Provide the [X, Y] coordinate of the cell's center where the given text is located.  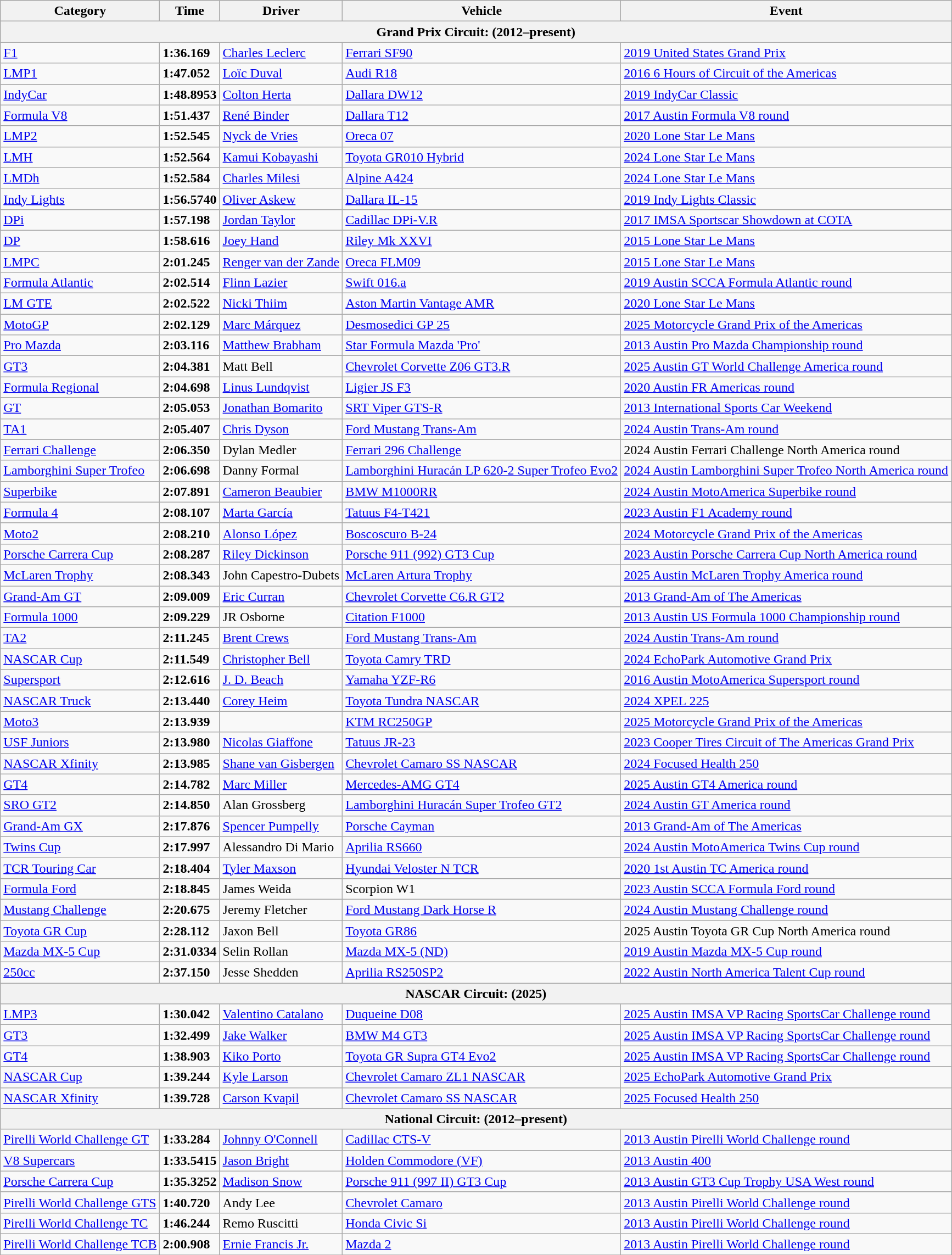
2025 Austin GT World Challenge America round [786, 366]
Jonathan Bomarito [281, 408]
2024 Austin Mustang Challenge round [786, 910]
McLaren Trophy [80, 575]
1:38.903 [190, 1056]
Charles Leclerc [281, 53]
1:47.052 [190, 74]
DP [80, 241]
Ernie Francis Jr. [281, 1244]
IndyCar [80, 94]
TCR Touring Car [80, 868]
Tatuus F4-T421 [482, 512]
Oreca FLM09 [482, 262]
Lamborghini Huracán LP 620-2 Super Trofeo Evo2 [482, 471]
Toyota GR Cup [80, 931]
Formula Regional [80, 387]
Pro Mazda [80, 345]
2:01.245 [190, 262]
1:48.8953 [190, 94]
LMP1 [80, 74]
Shane van Gisbergen [281, 763]
F1 [80, 53]
2023 Cooper Tires Circuit of The Americas Grand Prix [786, 743]
2019 Austin Mazda MX-5 Cup round [786, 952]
Duqueine D08 [482, 1014]
2:00.908 [190, 1244]
Madison Snow [281, 1181]
Kamui Kobayashi [281, 157]
Ford Mustang Dark Horse R [482, 910]
2:06.350 [190, 450]
Dallara T12 [482, 115]
2013 International Sports Car Weekend [786, 408]
2024 XPEL 225 [786, 701]
Jeremy Fletcher [281, 910]
Cameron Beaubier [281, 492]
2019 United States Grand Prix [786, 53]
2019 Indy Lights Classic [786, 199]
Dallara DW12 [482, 94]
2:08.343 [190, 575]
Alpine A424 [482, 178]
Pirelli World Challenge TCB [80, 1244]
2024 EchoPark Automotive Grand Prix [786, 659]
Colton Herta [281, 94]
René Binder [281, 115]
2017 Austin Formula V8 round [786, 115]
Honda Civic Si [482, 1223]
Aprilia RS250SP2 [482, 973]
2016 6 Hours of Circuit of the Americas [786, 74]
Indy Lights [80, 199]
Time [190, 11]
SRT Viper GTS-R [482, 408]
Formula 1000 [80, 617]
Matt Bell [281, 366]
McLaren Artura Trophy [482, 575]
Marc Miller [281, 784]
2:02.522 [190, 304]
BMW M4 GT3 [482, 1035]
1:39.244 [190, 1077]
LMP3 [80, 1014]
2023 Austin F1 Academy round [786, 512]
1:57.198 [190, 220]
Mustang Challenge [80, 910]
2:08.107 [190, 512]
2:02.514 [190, 283]
National Circuit: (2012–present) [476, 1119]
Nicolas Giaffone [281, 743]
Aprilia RS660 [482, 847]
Twins Cup [80, 847]
2:13.440 [190, 701]
2:31.0334 [190, 952]
Toyota GR010 Hybrid [482, 157]
Grand Prix Circuit: (2012–present) [476, 32]
MotoGP [80, 325]
Tyler Maxson [281, 868]
Swift 016.a [482, 283]
2025 Austin Toyota GR Cup North America round [786, 931]
JR Osborne [281, 617]
NASCAR Truck [80, 701]
1:40.720 [190, 1202]
1:36.169 [190, 53]
LMPC [80, 262]
2023 Austin SCCA Formula Ford round [786, 889]
Ferrari 296 Challenge [482, 450]
Mazda 2 [482, 1244]
Alonso López [281, 533]
Mazda MX-5 (ND) [482, 952]
LMP2 [80, 136]
Alan Grossberg [281, 805]
1:52.564 [190, 157]
2024 Austin Ferrari Challenge North America round [786, 450]
250cc [80, 973]
Citation F1000 [482, 617]
Danny Formal [281, 471]
Marta García [281, 512]
Yamaha YZF-R6 [482, 680]
2024 Focused Health 250 [786, 763]
Chevrolet Corvette Z06 GT3.R [482, 366]
2:09.229 [190, 617]
Christopher Bell [281, 659]
Jordan Taylor [281, 220]
Marc Márquez [281, 325]
1:33.284 [190, 1140]
Toyota GR Supra GT4 Evo2 [482, 1056]
2013 Austin 400 [786, 1161]
2:08.210 [190, 533]
Joey Hand [281, 241]
Formula 4 [80, 512]
1:33.5415 [190, 1161]
V8 Supercars [80, 1161]
Charles Milesi [281, 178]
2013 Austin US Formula 1000 Championship round [786, 617]
Porsche 911 (992) GT3 Cup [482, 554]
2024 Austin GT America round [786, 805]
Supersport [80, 680]
2:06.698 [190, 471]
2:13.980 [190, 743]
Porsche 911 (997 II) GT3 Cup [482, 1181]
2:11.245 [190, 638]
Jason Bright [281, 1161]
GT [80, 408]
NASCAR Circuit: (2025) [476, 994]
Spencer Pumpelly [281, 826]
2:04.698 [190, 387]
Lamborghini Huracán Super Trofeo GT2 [482, 805]
2:18.845 [190, 889]
Formula Atlantic [80, 283]
1:52.584 [190, 178]
2:17.876 [190, 826]
Aston Martin Vantage AMR [482, 304]
Remo Ruscitti [281, 1223]
SRO GT2 [80, 805]
Moto3 [80, 722]
Kiko Porto [281, 1056]
1:39.728 [190, 1098]
1:52.545 [190, 136]
LM GTE [80, 304]
Cadillac DPi-V.R [482, 220]
2:14.850 [190, 805]
Pirelli World Challenge GTS [80, 1202]
J. D. Beach [281, 680]
2:37.150 [190, 973]
Kyle Larson [281, 1077]
LMH [80, 157]
2013 Austin GT3 Cup Trophy USA West round [786, 1181]
Hyundai Veloster N TCR [482, 868]
Brent Crews [281, 638]
2:20.675 [190, 910]
Grand-Am GX [80, 826]
2025 EchoPark Automotive Grand Prix [786, 1077]
Toyota Tundra NASCAR [482, 701]
2024 Austin Lamborghini Super Trofeo North America round [786, 471]
1:51.437 [190, 115]
Toyota Camry TRD [482, 659]
Vehicle [482, 11]
Corey Heim [281, 701]
Boscoscuro B-24 [482, 533]
2025 Austin GT4 America round [786, 784]
TA2 [80, 638]
Event [786, 11]
2:18.404 [190, 868]
Chevrolet Corvette C6.R GT2 [482, 596]
1:30.042 [190, 1014]
TA1 [80, 429]
Jaxon Bell [281, 931]
Mazda MX-5 Cup [80, 952]
Mercedes-AMG GT4 [482, 784]
Dylan Medler [281, 450]
Driver [281, 11]
Nicki Thiim [281, 304]
2:04.381 [190, 366]
2024 Austin MotoAmerica Superbike round [786, 492]
2:08.287 [190, 554]
2:13.985 [190, 763]
Andy Lee [281, 1202]
Renger van der Zande [281, 262]
1:35.3252 [190, 1181]
USF Juniors [80, 743]
BMW M1000RR [482, 492]
Eric Curran [281, 596]
2024 Austin MotoAmerica Twins Cup round [786, 847]
1:56.5740 [190, 199]
Grand-Am GT [80, 596]
1:32.499 [190, 1035]
Audi R18 [482, 74]
Pirelli World Challenge GT [80, 1140]
James Weida [281, 889]
2016 Austin MotoAmerica Supersport round [786, 680]
2025 Austin McLaren Trophy America round [786, 575]
Formula V8 [80, 115]
Nyck de Vries [281, 136]
Moto2 [80, 533]
2:28.112 [190, 931]
Matthew Brabham [281, 345]
2013 Austin Pro Mazda Championship round [786, 345]
Star Formula Mazda 'Pro' [482, 345]
2:05.053 [190, 408]
Superbike [80, 492]
Jesse Shedden [281, 973]
2022 Austin North America Talent Cup round [786, 973]
2:14.782 [190, 784]
2019 IndyCar Classic [786, 94]
Chevrolet Camaro ZL1 NASCAR [482, 1077]
2:09.009 [190, 596]
Tatuus JR-23 [482, 743]
Riley Dickinson [281, 554]
Jake Walker [281, 1035]
2:02.129 [190, 325]
Ferrari Challenge [80, 450]
Holden Commodore (VF) [482, 1161]
Desmosedici GP 25 [482, 325]
Carson Kvapil [281, 1098]
Formula Ford [80, 889]
2:17.997 [190, 847]
2020 1st Austin TC America round [786, 868]
Loïc Duval [281, 74]
2020 Austin FR Americas round [786, 387]
Ligier JS F3 [482, 387]
Flinn Lazier [281, 283]
Scorpion W1 [482, 889]
Linus Lundqvist [281, 387]
KTM RC250GP [482, 722]
Category [80, 11]
Chevrolet Camaro [482, 1202]
2023 Austin Porsche Carrera Cup North America round [786, 554]
2024 Motorcycle Grand Prix of the Americas [786, 533]
LMDh [80, 178]
2:07.891 [190, 492]
Riley Mk XXVI [482, 241]
Lamborghini Super Trofeo [80, 471]
2025 Focused Health 250 [786, 1098]
Valentino Catalano [281, 1014]
2:03.116 [190, 345]
2017 IMSA Sportscar Showdown at COTA [786, 220]
2:13.939 [190, 722]
2:05.407 [190, 429]
Porsche Cayman [482, 826]
DPi [80, 220]
Pirelli World Challenge TC [80, 1223]
Ferrari SF90 [482, 53]
John Capestro-Dubets [281, 575]
2:12.616 [190, 680]
1:58.616 [190, 241]
Alessandro Di Mario [281, 847]
Selin Rollan [281, 952]
1:46.244 [190, 1223]
Cadillac CTS-V [482, 1140]
2:11.549 [190, 659]
Dallara IL-15 [482, 199]
Oliver Askew [281, 199]
2019 Austin SCCA Formula Atlantic round [786, 283]
Oreca 07 [482, 136]
Toyota GR86 [482, 931]
Chris Dyson [281, 429]
Johnny O'Connell [281, 1140]
